Provide the [x, y] coordinate of the cell's center where the given text is located.  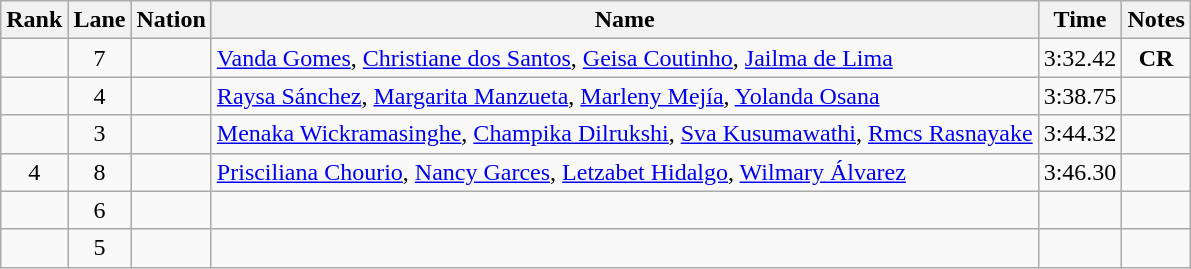
3:44.32 [1080, 134]
Raysa Sánchez, Margarita Manzueta, Marleny Mejía, Yolanda Osana [624, 96]
3 [100, 134]
8 [100, 172]
3:32.42 [1080, 58]
Prisciliana Chourio, Nancy Garces, Letzabet Hidalgo, Wilmary Álvarez [624, 172]
Notes [1156, 20]
3:38.75 [1080, 96]
Lane [100, 20]
Time [1080, 20]
Rank [34, 20]
Vanda Gomes, Christiane dos Santos, Geisa Coutinho, Jailma de Lima [624, 58]
Nation [171, 20]
CR [1156, 58]
Name [624, 20]
7 [100, 58]
Menaka Wickramasinghe, Champika Dilrukshi, Sva Kusumawathi, Rmcs Rasnayake [624, 134]
6 [100, 210]
3:46.30 [1080, 172]
5 [100, 248]
